Return the [x, y] coordinate for the center point of the cell that contains the specified text.  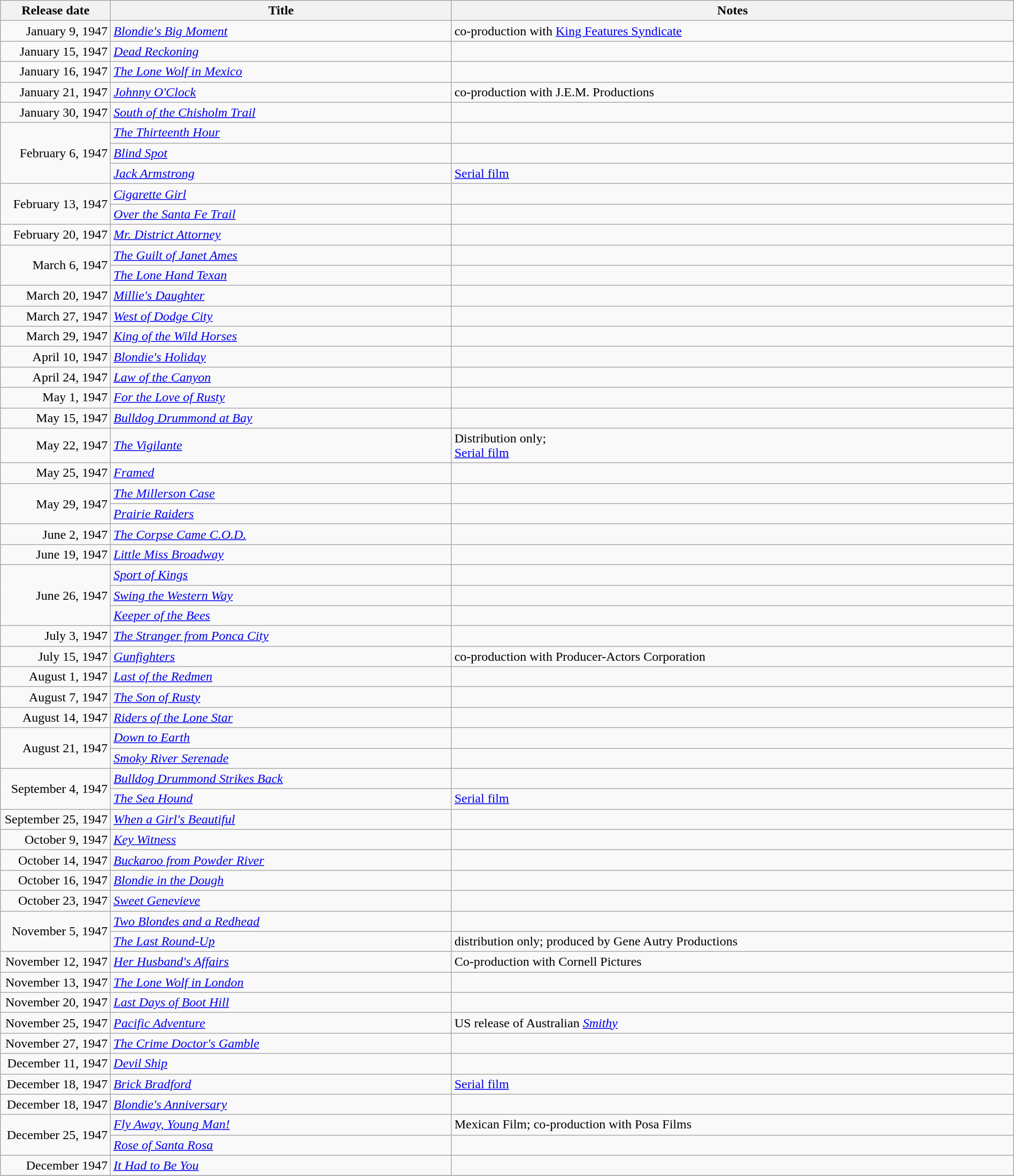
The Vigilante [281, 445]
Release date [56, 11]
December 25, 1947 [56, 1135]
Little Miss Broadway [281, 554]
Last of the Redmen [281, 677]
Brick Bradford [281, 1084]
Framed [281, 473]
The Thirteenth Hour [281, 133]
Bulldog Drummond Strikes Back [281, 778]
January 16, 1947 [56, 72]
Fly Away, Young Man! [281, 1125]
February 13, 1947 [56, 204]
February 6, 1947 [56, 153]
co-production with King Features Syndicate [733, 31]
September 25, 1947 [56, 819]
Title [281, 11]
Blind Spot [281, 153]
May 1, 1947 [56, 398]
June 26, 1947 [56, 595]
October 14, 1947 [56, 860]
Jack Armstrong [281, 173]
August 1, 1947 [56, 677]
Sweet Genevieve [281, 900]
March 27, 1947 [56, 316]
March 6, 1947 [56, 265]
Devil Ship [281, 1064]
Cigarette Girl [281, 194]
November 25, 1947 [56, 1023]
Blondie in the Dough [281, 880]
January 15, 1947 [56, 51]
King of the Wild Horses [281, 337]
Millie's Daughter [281, 296]
Bulldog Drummond at Bay [281, 418]
May 29, 1947 [56, 503]
The Millerson Case [281, 493]
August 21, 1947 [56, 748]
October 9, 1947 [56, 839]
Dead Reckoning [281, 51]
August 7, 1947 [56, 697]
September 4, 1947 [56, 789]
The Son of Rusty [281, 697]
April 24, 1947 [56, 377]
Prairie Raiders [281, 514]
Over the Santa Fe Trail [281, 214]
December 11, 1947 [56, 1064]
May 15, 1947 [56, 418]
October 16, 1947 [56, 880]
July 15, 1947 [56, 656]
West of Dodge City [281, 316]
January 30, 1947 [56, 112]
The Crime Doctor's Gamble [281, 1043]
co-production with Producer-Actors Corporation [733, 656]
Mr. District Attorney [281, 234]
January 9, 1947 [56, 31]
Blondie's Big Moment [281, 31]
November 5, 1947 [56, 931]
Smoky River Serenade [281, 758]
Pacific Adventure [281, 1023]
Riders of the Lone Star [281, 717]
Distribution only;Serial film [733, 445]
The Guilt of Janet Ames [281, 255]
The Lone Hand Texan [281, 276]
The Corpse Came C.O.D. [281, 534]
co-production with J.E.M. Productions [733, 92]
Her Husband's Affairs [281, 962]
The Stranger from Ponca City [281, 636]
November 27, 1947 [56, 1043]
Sport of Kings [281, 575]
Two Blondes and a Redhead [281, 921]
May 22, 1947 [56, 445]
April 10, 1947 [56, 357]
December 1947 [56, 1165]
The Last Round-Up [281, 942]
October 23, 1947 [56, 900]
Co-production with Cornell Pictures [733, 962]
Blondie's Anniversary [281, 1104]
November 12, 1947 [56, 962]
March 20, 1947 [56, 296]
It Had to Be You [281, 1165]
The Lone Wolf in Mexico [281, 72]
Keeper of the Bees [281, 616]
The Sea Hound [281, 799]
Law of the Canyon [281, 377]
May 25, 1947 [56, 473]
Blondie's Holiday [281, 357]
February 20, 1947 [56, 234]
For the Love of Rusty [281, 398]
July 3, 1947 [56, 636]
US release of Australian Smithy [733, 1023]
Gunfighters [281, 656]
Notes [733, 11]
When a Girl's Beautiful [281, 819]
August 14, 1947 [56, 717]
distribution only; produced by Gene Autry Productions [733, 942]
November 20, 1947 [56, 1003]
June 2, 1947 [56, 534]
June 19, 1947 [56, 554]
Down to Earth [281, 738]
Swing the Western Way [281, 595]
March 29, 1947 [56, 337]
January 21, 1947 [56, 92]
Buckaroo from Powder River [281, 860]
Key Witness [281, 839]
Last Days of Boot Hill [281, 1003]
Johnny O'Clock [281, 92]
Rose of Santa Rosa [281, 1145]
November 13, 1947 [56, 982]
South of the Chisholm Trail [281, 112]
The Lone Wolf in London [281, 982]
Mexican Film; co-production with Posa Films [733, 1125]
